Detect which cell encompasses the target text, then output its [x, y] center coordinate. 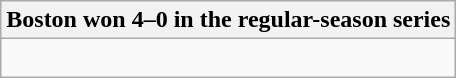
Boston won 4–0 in the regular-season series [228, 20]
